Locate the cell with the specified text and output its (x, y) center coordinate. 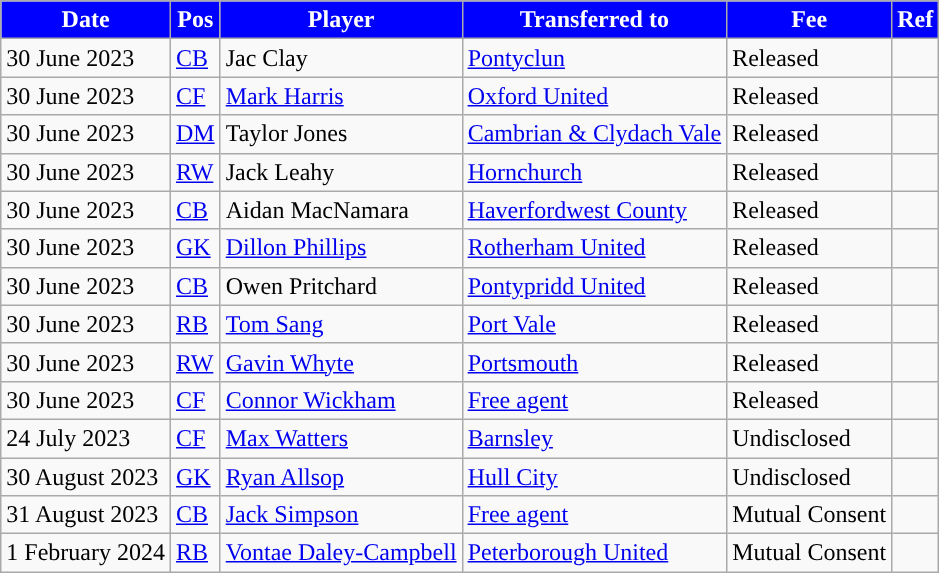
Haverfordwest County (594, 210)
Tom Sang (341, 324)
30 August 2023 (86, 477)
Gavin Whyte (341, 362)
Jac Clay (341, 58)
Transferred to (594, 20)
Taylor Jones (341, 134)
Mark Harris (341, 96)
Aidan MacNamara (341, 210)
31 August 2023 (86, 515)
1 February 2024 (86, 553)
Jack Simpson (341, 515)
Portsmouth (594, 362)
DM (195, 134)
Pontyclun (594, 58)
Player (341, 20)
Hornchurch (594, 172)
Peterborough United (594, 553)
Barnsley (594, 438)
Dillon Phillips (341, 248)
Cambrian & Clydach Vale (594, 134)
Rotherham United (594, 248)
Vontae Daley-Campbell (341, 553)
Port Vale (594, 324)
Jack Leahy (341, 172)
Oxford United (594, 96)
Ryan Allsop (341, 477)
Ref (916, 20)
Connor Wickham (341, 400)
Date (86, 20)
24 July 2023 (86, 438)
Owen Pritchard (341, 286)
Pontypridd United (594, 286)
Max Watters (341, 438)
Pos (195, 20)
Hull City (594, 477)
Fee (810, 20)
